Pinpoint the cell where the given text exists, returning its [x, y] midpoint coordinate. 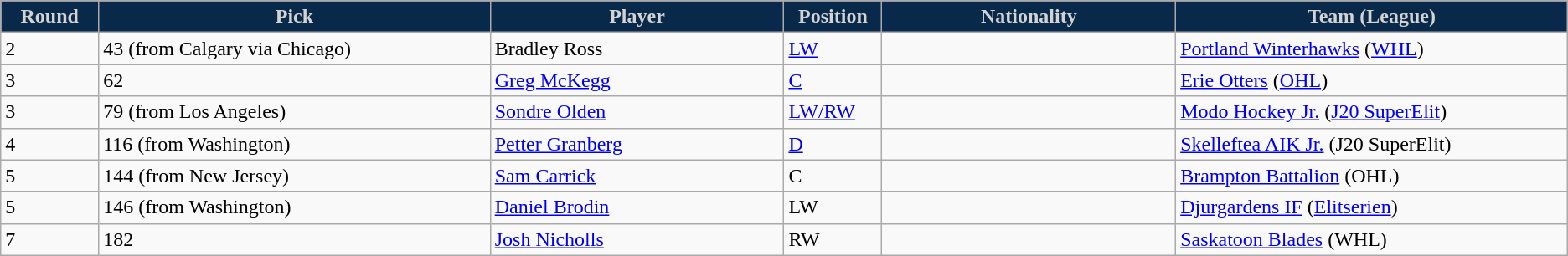
Djurgardens IF (Elitserien) [1372, 207]
Daniel Brodin [637, 207]
Pick [295, 17]
Petter Granberg [637, 144]
144 (from New Jersey) [295, 176]
Modo Hockey Jr. (J20 SuperElit) [1372, 112]
182 [295, 239]
Player [637, 17]
Saskatoon Blades (WHL) [1372, 239]
Team (League) [1372, 17]
D [833, 144]
Bradley Ross [637, 49]
Sondre Olden [637, 112]
Josh Nicholls [637, 239]
Brampton Battalion (OHL) [1372, 176]
79 (from Los Angeles) [295, 112]
116 (from Washington) [295, 144]
Erie Otters (OHL) [1372, 80]
4 [50, 144]
RW [833, 239]
Nationality [1029, 17]
62 [295, 80]
7 [50, 239]
2 [50, 49]
146 (from Washington) [295, 207]
Greg McKegg [637, 80]
Sam Carrick [637, 176]
LW/RW [833, 112]
Position [833, 17]
Skelleftea AIK Jr. (J20 SuperElit) [1372, 144]
Portland Winterhawks (WHL) [1372, 49]
Round [50, 17]
43 (from Calgary via Chicago) [295, 49]
